Pinpoint the cell where the given text exists, returning its [x, y] midpoint coordinate. 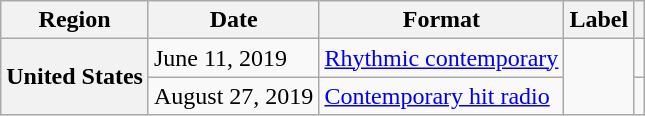
June 11, 2019 [233, 58]
United States [75, 77]
Date [233, 20]
Rhythmic contemporary [442, 58]
Label [599, 20]
August 27, 2019 [233, 96]
Contemporary hit radio [442, 96]
Region [75, 20]
Format [442, 20]
